Capture the cell that displays the provided text and extract its [X, Y] central coordinate. 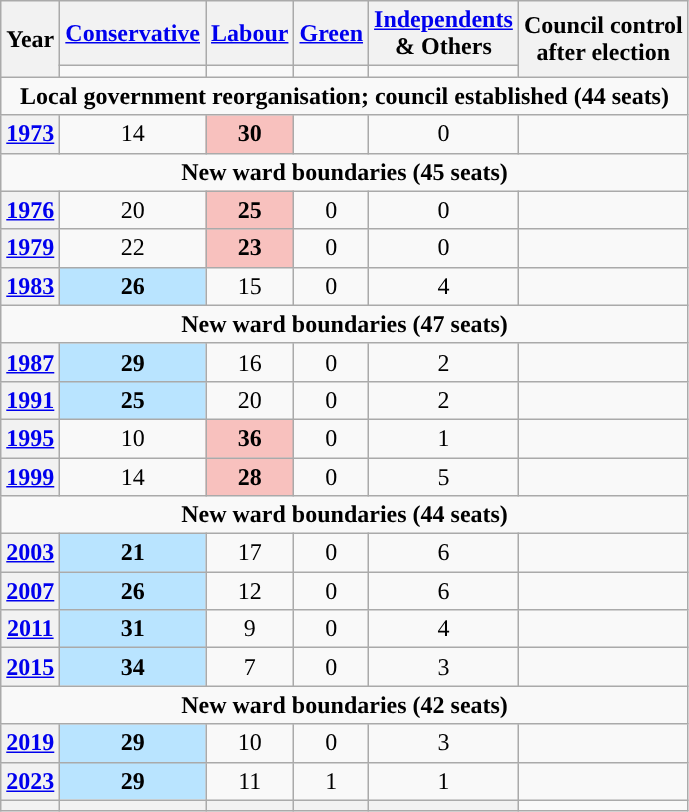
2007 [30, 591]
1976 [30, 210]
Conservative [133, 34]
16 [250, 362]
1973 [30, 134]
1987 [30, 362]
1991 [30, 400]
1999 [30, 477]
9 [250, 629]
11 [250, 781]
28 [250, 477]
2023 [30, 781]
New ward boundaries (42 seats) [345, 705]
New ward boundaries (45 seats) [345, 172]
2015 [30, 667]
30 [250, 134]
Year [30, 39]
Local government reorganisation; council established (44 seats) [345, 96]
5 [444, 477]
12 [250, 591]
1995 [30, 438]
Independents& Others [444, 34]
15 [250, 286]
21 [133, 553]
1979 [30, 248]
36 [250, 438]
1983 [30, 286]
New ward boundaries (47 seats) [345, 324]
31 [133, 629]
2019 [30, 743]
Green [332, 34]
2003 [30, 553]
23 [250, 248]
Labour [250, 34]
7 [250, 667]
2011 [30, 629]
Council controlafter election [603, 39]
34 [133, 667]
New ward boundaries (44 seats) [345, 515]
17 [250, 553]
22 [133, 248]
